Output the [x, y] coordinate of the center of the cell containing the given text.  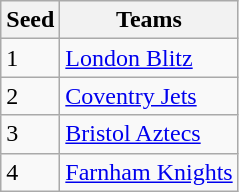
2 [30, 96]
Teams [149, 20]
Farnham Knights [149, 172]
4 [30, 172]
3 [30, 134]
1 [30, 58]
Seed [30, 20]
Coventry Jets [149, 96]
Bristol Aztecs [149, 134]
London Blitz [149, 58]
